Find where the given text appears and provide that cell's center as (X, Y) coordinate. 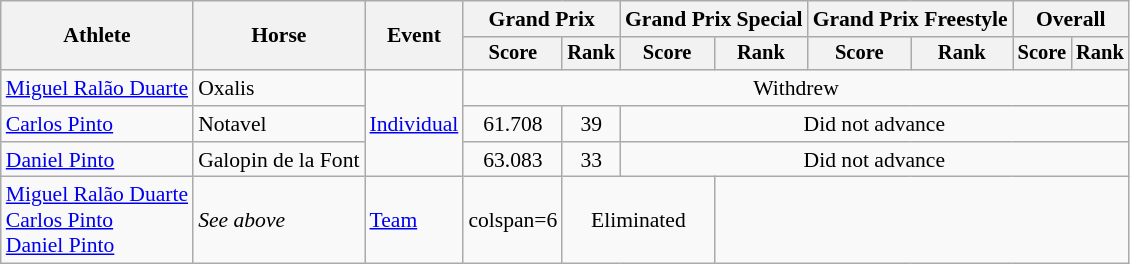
Eliminated (638, 220)
Overall (1071, 19)
33 (591, 160)
Athlete (97, 36)
39 (591, 124)
Grand Prix Special (714, 19)
Miguel Ralão DuarteCarlos PintoDaniel Pinto (97, 220)
Team (414, 220)
Carlos Pinto (97, 124)
Galopin de la Font (278, 160)
Withdrew (796, 88)
Daniel Pinto (97, 160)
See above (278, 220)
Notavel (278, 124)
Miguel Ralão Duarte (97, 88)
Event (414, 36)
Grand Prix Freestyle (910, 19)
Individual (414, 124)
Oxalis (278, 88)
Grand Prix (542, 19)
Horse (278, 36)
61.708 (512, 124)
colspan=6 (512, 220)
63.083 (512, 160)
